Pinpoint the cell where the given text exists, returning its (x, y) midpoint coordinate. 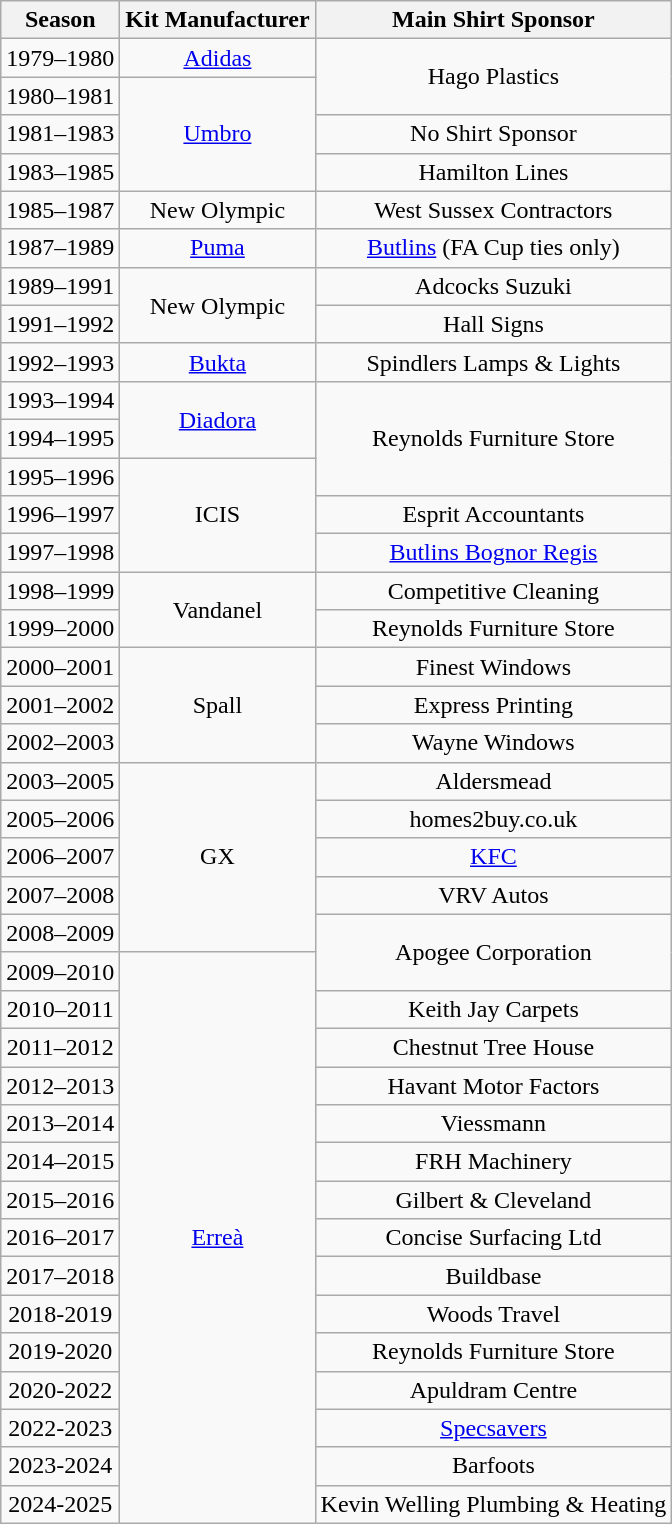
1997–1998 (60, 553)
Keith Jay Carpets (494, 1009)
1991–1992 (60, 324)
2014–2015 (60, 1162)
2013–2014 (60, 1124)
2012–2013 (60, 1085)
GX (218, 857)
Kit Manufacturer (218, 20)
Hall Signs (494, 324)
1987–1989 (60, 248)
2020-2022 (60, 1390)
Spall (218, 705)
Spindlers Lamps & Lights (494, 362)
Buildbase (494, 1276)
1983–1985 (60, 172)
FRH Machinery (494, 1162)
2024-2025 (60, 1504)
Butlins (FA Cup ties only) (494, 248)
1996–1997 (60, 515)
Apogee Corporation (494, 952)
Butlins Bognor Regis (494, 553)
Season (60, 20)
2003–2005 (60, 781)
Adidas (218, 58)
Esprit Accountants (494, 515)
Finest Windows (494, 667)
2000–2001 (60, 667)
2008–2009 (60, 933)
1994–1995 (60, 438)
Apuldram Centre (494, 1390)
2005–2006 (60, 819)
Havant Motor Factors (494, 1085)
1989–1991 (60, 286)
1981–1983 (60, 134)
2007–2008 (60, 895)
Gilbert & Cleveland (494, 1200)
Puma (218, 248)
homes2buy.co.uk (494, 819)
Hago Plastics (494, 77)
1995–1996 (60, 477)
No Shirt Sponsor (494, 134)
1979–1980 (60, 58)
Main Shirt Sponsor (494, 20)
West Sussex Contractors (494, 210)
2002–2003 (60, 743)
Woods Travel (494, 1314)
Express Printing (494, 705)
2001–2002 (60, 705)
ICIS (218, 515)
1985–1987 (60, 210)
Erreà (218, 1238)
2011–2012 (60, 1047)
2018-2019 (60, 1314)
2019-2020 (60, 1352)
Wayne Windows (494, 743)
Specsavers (494, 1428)
2006–2007 (60, 857)
VRV Autos (494, 895)
2022-2023 (60, 1428)
2009–2010 (60, 971)
Competitive Cleaning (494, 591)
2010–2011 (60, 1009)
2015–2016 (60, 1200)
1992–1993 (60, 362)
Concise Surfacing Ltd (494, 1238)
1980–1981 (60, 96)
Adcocks Suzuki (494, 286)
KFC (494, 857)
1998–1999 (60, 591)
Kevin Welling Plumbing & Heating (494, 1504)
Hamilton Lines (494, 172)
Bukta (218, 362)
2023-2024 (60, 1466)
1993–1994 (60, 400)
Vandanel (218, 610)
Diadora (218, 419)
Barfoots (494, 1466)
Umbro (218, 134)
Aldersmead (494, 781)
1999–2000 (60, 629)
2017–2018 (60, 1276)
2016–2017 (60, 1238)
Viessmann (494, 1124)
Chestnut Tree House (494, 1047)
